Locate the cell with the specified text and output its (X, Y) center coordinate. 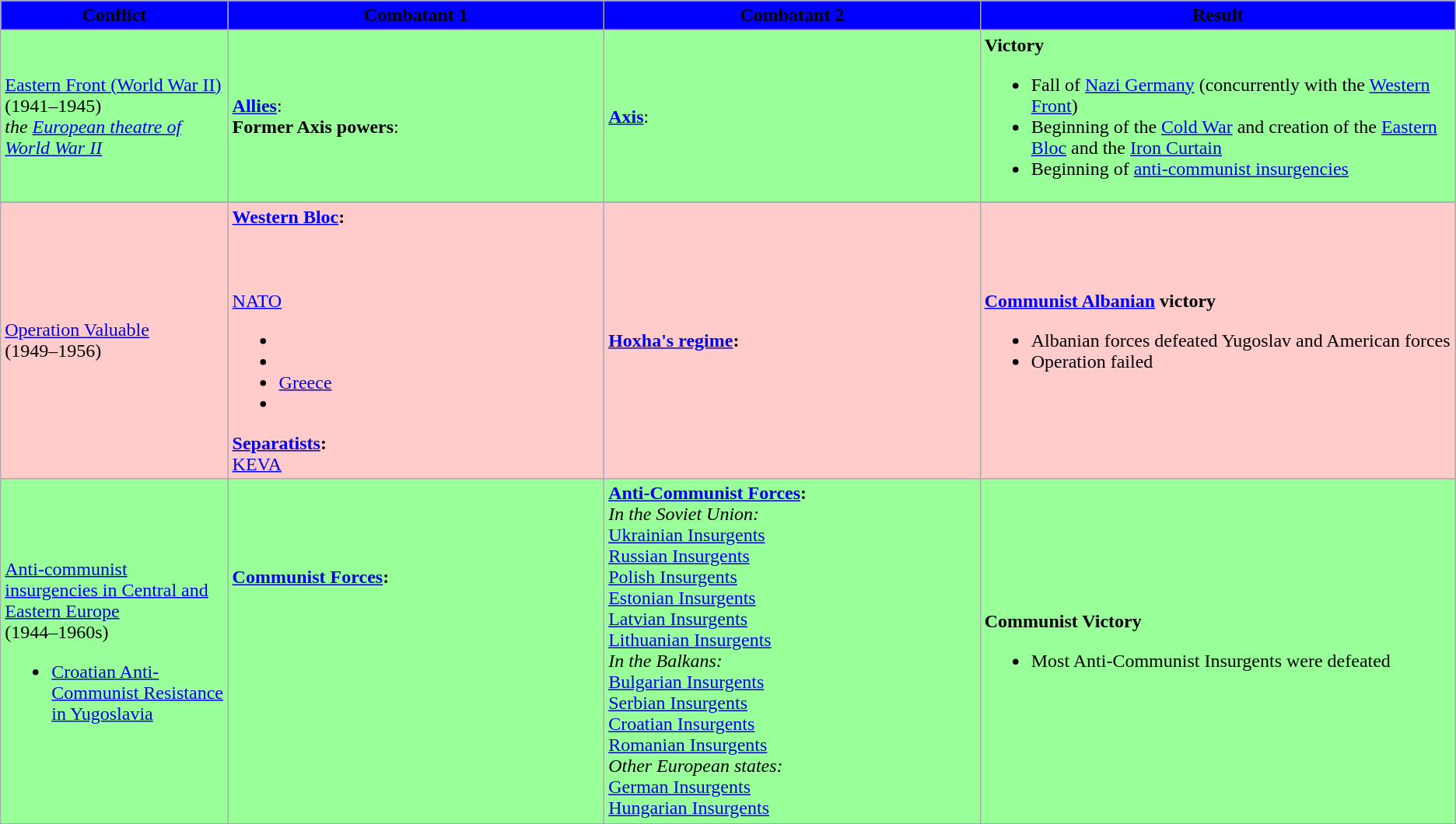
Combatant 2 (793, 16)
Communist VictoryMost Anti-Communist Insurgents were defeated (1218, 651)
Hoxha's regime: (793, 340)
Combatant 1 (416, 16)
Eastern Front (World War II)(1941–1945)the European theatre of World War II (114, 117)
Operation Valuable(1949–1956) (114, 340)
Communist Forces: (416, 651)
Anti-communist insurgencies in Central and Eastern Europe(1944–1960s)Croatian Anti-Communist Resistance in Yugoslavia (114, 651)
Communist Albanian victoryAlbanian forces defeated Yugoslav and American forcesOperation failed (1218, 340)
Result (1218, 16)
Conflict (114, 16)
Axis: (793, 117)
Western Bloc: NATO GreeceSeparatists: KEVA (416, 340)
Allies:Former Axis powers: (416, 117)
